Return [x, y] of the center of cell containing provided text 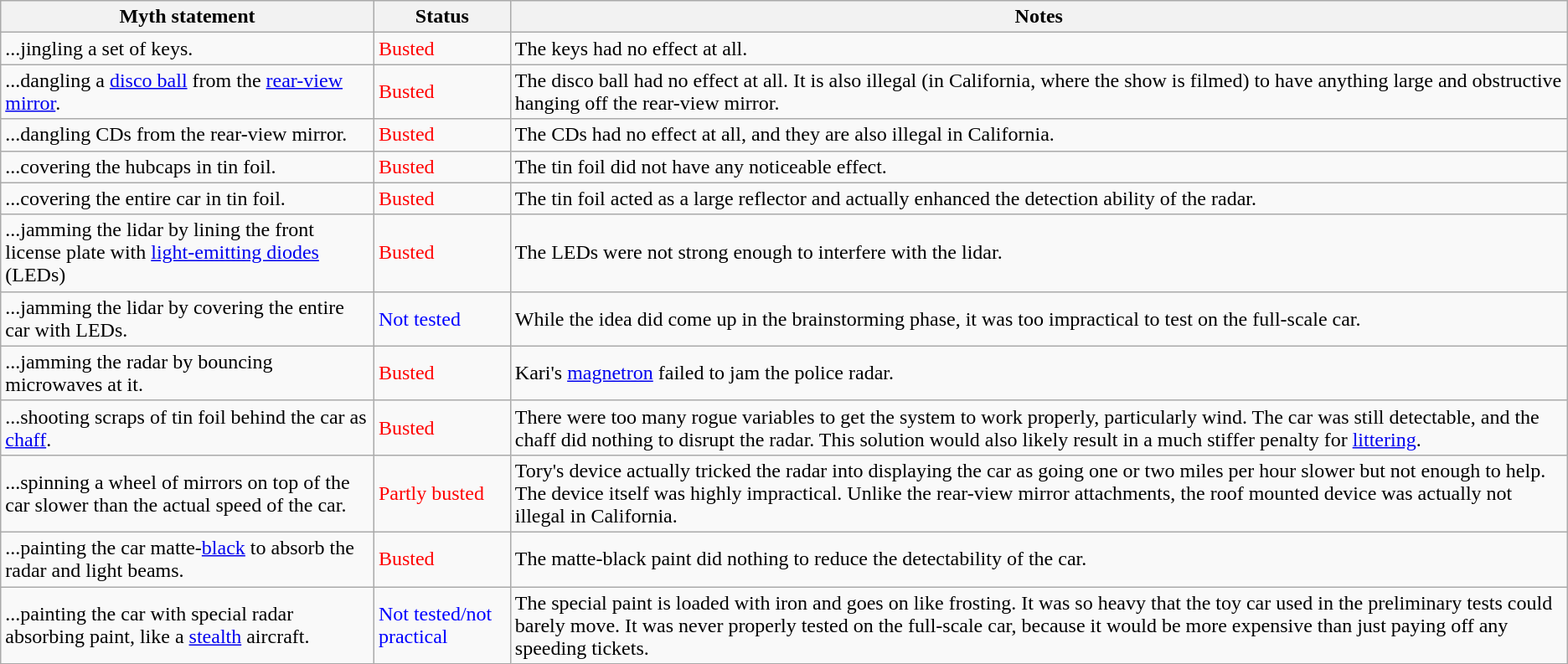
...spinning a wheel of mirrors on top of the car slower than the actual speed of the car. [188, 493]
Not tested/not practical [442, 625]
...covering the entire car in tin foil. [188, 198]
...painting the car with special radar absorbing paint, like a stealth aircraft. [188, 625]
...jingling a set of keys. [188, 49]
...jamming the lidar by lining the front license plate with light-emitting diodes (LEDs) [188, 253]
...dangling a disco ball from the rear-view mirror. [188, 92]
While the idea did come up in the brainstorming phase, it was too impractical to test on the full-scale car. [1039, 318]
The CDs had no effect at all, and they are also illegal in California. [1039, 135]
Partly busted [442, 493]
...painting the car matte-black to absorb the radar and light beams. [188, 559]
The tin foil did not have any noticeable effect. [1039, 167]
...jamming the radar by bouncing microwaves at it. [188, 373]
Myth statement [188, 17]
...jamming the lidar by covering the entire car with LEDs. [188, 318]
Status [442, 17]
...dangling CDs from the rear-view mirror. [188, 135]
The tin foil acted as a large reflector and actually enhanced the detection ability of the radar. [1039, 198]
The matte-black paint did nothing to reduce the detectability of the car. [1039, 559]
Notes [1039, 17]
The LEDs were not strong enough to interfere with the lidar. [1039, 253]
Not tested [442, 318]
...shooting scraps of tin foil behind the car as chaff. [188, 427]
...covering the hubcaps in tin foil. [188, 167]
Kari's magnetron failed to jam the police radar. [1039, 373]
The keys had no effect at all. [1039, 49]
